Capture the cell that displays the provided text and extract its (X, Y) central coordinate. 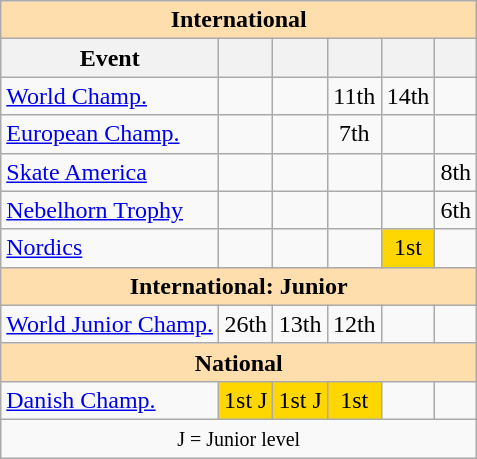
Nebelhorn Trophy (110, 210)
6th (456, 210)
European Champ. (110, 134)
J = Junior level (239, 438)
World Junior Champ. (110, 324)
Danish Champ. (110, 400)
National (239, 362)
International: Junior (239, 286)
International (239, 20)
13th (300, 324)
Event (110, 58)
14th (408, 96)
11th (354, 96)
Nordics (110, 248)
26th (246, 324)
12th (354, 324)
7th (354, 134)
World Champ. (110, 96)
8th (456, 172)
Skate America (110, 172)
